Pinpoint the cell where the given text exists, returning its [X, Y] midpoint coordinate. 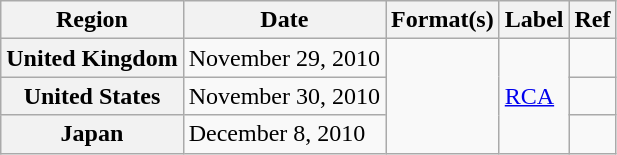
Date [284, 20]
November 29, 2010 [284, 58]
November 30, 2010 [284, 96]
United States [92, 96]
United Kingdom [92, 58]
Japan [92, 134]
Region [92, 20]
RCA [534, 96]
Format(s) [443, 20]
Ref [592, 20]
December 8, 2010 [284, 134]
Label [534, 20]
